Identify which cell holds the provided text, then report its (X, Y) central coordinate. 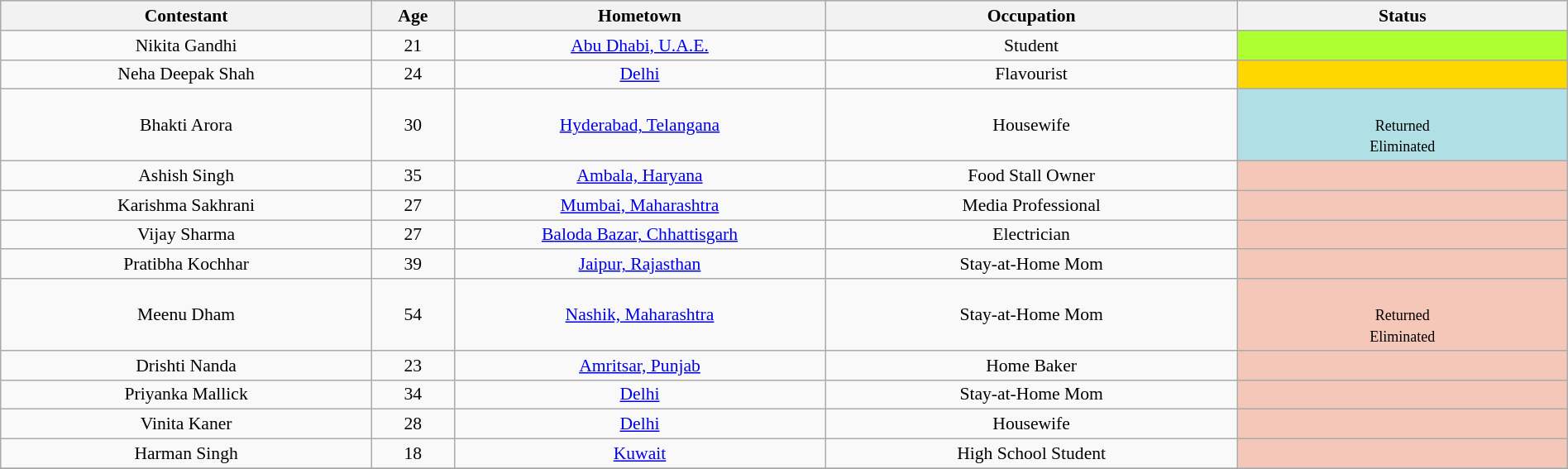
23 (413, 366)
Student (1032, 45)
Nikita Gandhi (187, 45)
Priyanka Mallick (187, 395)
Flavourist (1032, 74)
Karishma Sakhrani (187, 205)
Food Stall Owner (1032, 176)
Jaipur, Rajasthan (640, 265)
Contestant (187, 16)
21 (413, 45)
Occupation (1032, 16)
18 (413, 454)
Pratibha Kochhar (187, 265)
Ashish Singh (187, 176)
28 (413, 424)
54 (413, 314)
Nashik, Maharashtra (640, 314)
Meenu Dham (187, 314)
Hometown (640, 16)
24 (413, 74)
Mumbai, Maharashtra (640, 205)
Ambala, Haryana (640, 176)
Abu Dhabi, U.A.E. (640, 45)
Age (413, 16)
Media Professional (1032, 205)
High School Student (1032, 454)
Baloda Bazar, Chhattisgarh (640, 235)
Home Baker (1032, 366)
Amritsar, Punjab (640, 366)
39 (413, 265)
Kuwait (640, 454)
30 (413, 126)
Drishti Nanda (187, 366)
Harman Singh (187, 454)
Vijay Sharma (187, 235)
Bhakti Arora (187, 126)
Vinita Kaner (187, 424)
Hyderabad, Telangana (640, 126)
35 (413, 176)
Electrician (1032, 235)
Status (1403, 16)
34 (413, 395)
Neha Deepak Shah (187, 74)
